Find where the given text appears and provide that cell's center as [x, y] coordinate. 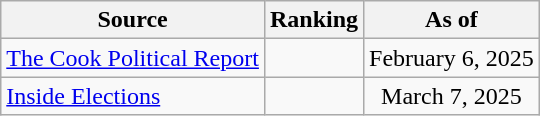
As of [452, 20]
March 7, 2025 [452, 96]
The Cook Political Report [133, 58]
Inside Elections [133, 96]
February 6, 2025 [452, 58]
Source [133, 20]
Ranking [314, 20]
